Return the [X, Y] coordinate for the center point of the cell that contains the specified text.  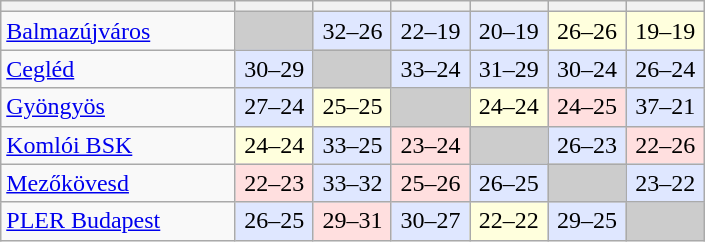
30–29 [274, 69]
23–22 [665, 183]
30–27 [430, 221]
33–32 [352, 183]
Komlói BSK [118, 145]
PLER Budapest [118, 221]
20–19 [509, 31]
26–26 [587, 31]
25–26 [430, 183]
23–24 [430, 145]
Mezőkövesd [118, 183]
Cegléd [118, 69]
33–24 [430, 69]
29–31 [352, 221]
19–19 [665, 31]
22–23 [274, 183]
22–19 [430, 31]
32–26 [352, 31]
22–26 [665, 145]
Gyöngyös [118, 107]
26–23 [587, 145]
27–24 [274, 107]
31–29 [509, 69]
24–25 [587, 107]
37–21 [665, 107]
Balmazújváros [118, 31]
29–25 [587, 221]
26–24 [665, 69]
25–25 [352, 107]
33–25 [352, 145]
22–22 [509, 221]
30–24 [587, 69]
